Capture the cell that displays the provided text and extract its [x, y] central coordinate. 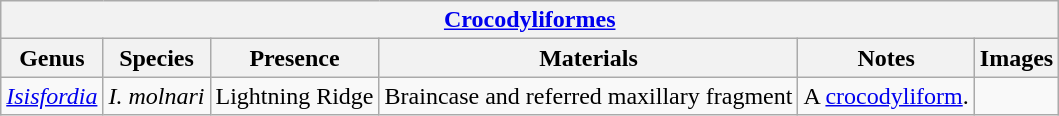
Braincase and referred maxillary fragment [588, 96]
I. molnari [156, 96]
Images [1016, 58]
Lightning Ridge [294, 96]
Genus [52, 58]
A crocodyliform. [886, 96]
Notes [886, 58]
Materials [588, 58]
Crocodyliformes [530, 20]
Isisfordia [52, 96]
Species [156, 58]
Presence [294, 58]
